Output the (X, Y) coordinate of the center of the cell containing the given text.  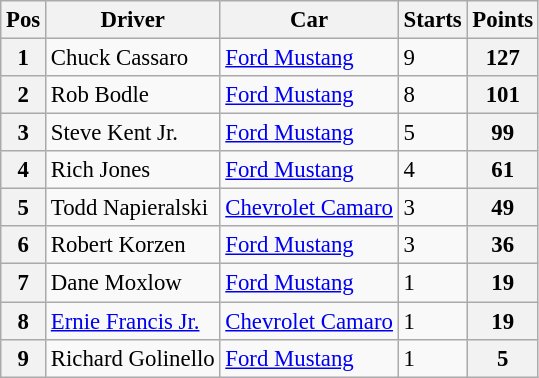
Points (502, 20)
101 (502, 95)
Pos (24, 20)
Starts (432, 20)
Steve Kent Jr. (133, 133)
127 (502, 58)
Chuck Cassaro (133, 58)
Todd Napieralski (133, 208)
Rob Bodle (133, 95)
Dane Moxlow (133, 283)
Driver (133, 20)
61 (502, 170)
49 (502, 208)
Rich Jones (133, 170)
99 (502, 133)
6 (24, 245)
36 (502, 245)
Ernie Francis Jr. (133, 321)
Richard Golinello (133, 358)
Car (309, 20)
Robert Korzen (133, 245)
2 (24, 95)
7 (24, 283)
